Search for the cell housing the specified text and yield its (x, y) center coordinate. 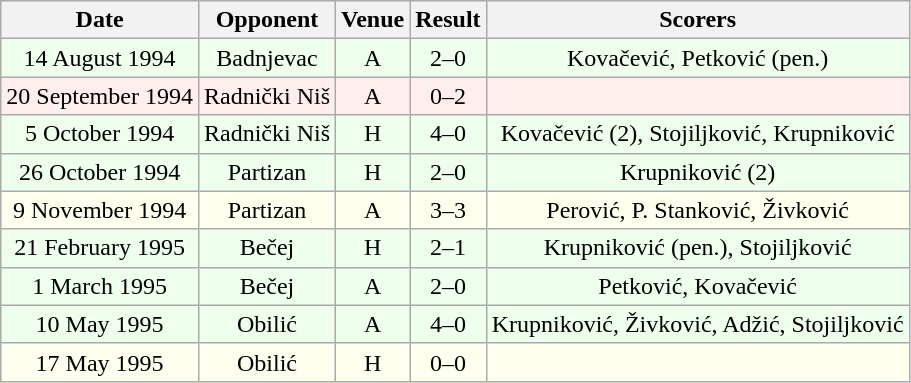
Kovačević (2), Stojiljković, Krupniković (698, 134)
Badnjevac (266, 58)
Perović, P. Stanković, Živković (698, 210)
Krupniković, Živković, Adžić, Stojiljković (698, 324)
Petković, Kovačević (698, 286)
3–3 (448, 210)
17 May 1995 (100, 362)
2–1 (448, 248)
0–2 (448, 96)
9 November 1994 (100, 210)
26 October 1994 (100, 172)
20 September 1994 (100, 96)
Kovačević, Petković (pen.) (698, 58)
1 March 1995 (100, 286)
Scorers (698, 20)
Krupniković (2) (698, 172)
Result (448, 20)
10 May 1995 (100, 324)
Venue (373, 20)
0–0 (448, 362)
5 October 1994 (100, 134)
Opponent (266, 20)
21 February 1995 (100, 248)
Date (100, 20)
14 August 1994 (100, 58)
Krupniković (pen.), Stojiljković (698, 248)
